Return [x, y] of the center of cell containing provided text 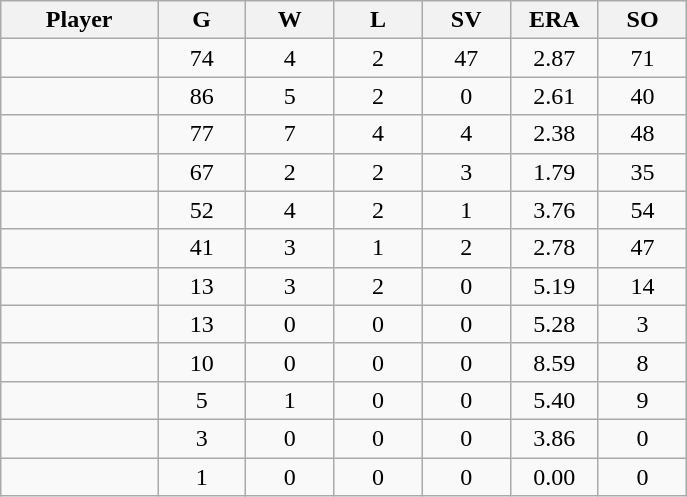
35 [642, 172]
8 [642, 362]
9 [642, 400]
SV [466, 20]
ERA [554, 20]
8.59 [554, 362]
5.19 [554, 286]
1.79 [554, 172]
L [378, 20]
Player [80, 20]
74 [202, 58]
2.38 [554, 134]
7 [290, 134]
40 [642, 96]
2.87 [554, 58]
67 [202, 172]
54 [642, 210]
86 [202, 96]
3.86 [554, 438]
41 [202, 248]
71 [642, 58]
10 [202, 362]
SO [642, 20]
2.78 [554, 248]
14 [642, 286]
48 [642, 134]
52 [202, 210]
W [290, 20]
0.00 [554, 477]
G [202, 20]
5.28 [554, 324]
2.61 [554, 96]
3.76 [554, 210]
5.40 [554, 400]
77 [202, 134]
